From the cell containing the given text, extract its center point as (x, y) coordinate. 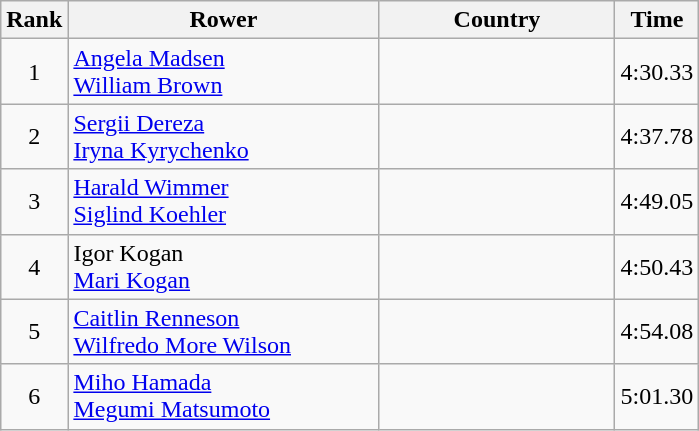
Caitlin RennesonWilfredo More Wilson (224, 332)
Angela MadsenWilliam Brown (224, 72)
Time (657, 20)
1 (34, 72)
4:50.43 (657, 266)
5 (34, 332)
4:30.33 (657, 72)
Harald WimmerSiglind Koehler (224, 202)
Rower (224, 20)
5:01.30 (657, 396)
Miho HamadaMegumi Matsumoto (224, 396)
4:37.78 (657, 136)
Rank (34, 20)
3 (34, 202)
6 (34, 396)
Igor KoganMari Kogan (224, 266)
Country (497, 20)
4:49.05 (657, 202)
4:54.08 (657, 332)
2 (34, 136)
Sergii DerezaIryna Kyrychenko (224, 136)
4 (34, 266)
